From the cell containing the given text, extract its center point as (X, Y) coordinate. 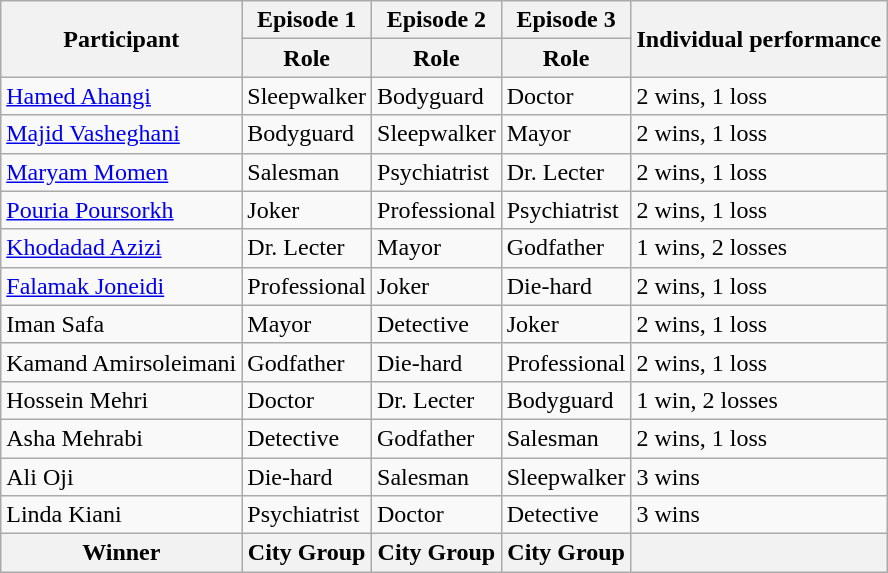
Hossein Mehri (122, 400)
Asha Mehrabi (122, 438)
Episode 3 (566, 20)
Individual performance (759, 39)
Khodadad Azizi (122, 248)
Episode 2 (437, 20)
1 win, 2 losses (759, 400)
1 wins, 2 losses (759, 248)
Linda Kiani (122, 515)
Winner (122, 553)
Falamak Joneidi (122, 286)
Maryam Momen (122, 172)
Hamed Ahangi (122, 96)
Majid Vasheghani (122, 134)
Participant (122, 39)
Episode 1 (307, 20)
Kamand Amirsoleimani (122, 362)
Ali Oji (122, 477)
Iman Safa (122, 324)
Pouria Poursorkh (122, 210)
